Find where the given text appears and provide that cell's center as [x, y] coordinate. 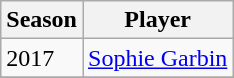
Season [42, 20]
Sophie Garbin [157, 58]
2017 [42, 58]
Player [157, 20]
